Provide the (x, y) coordinate of the cell's center where the given text is located.  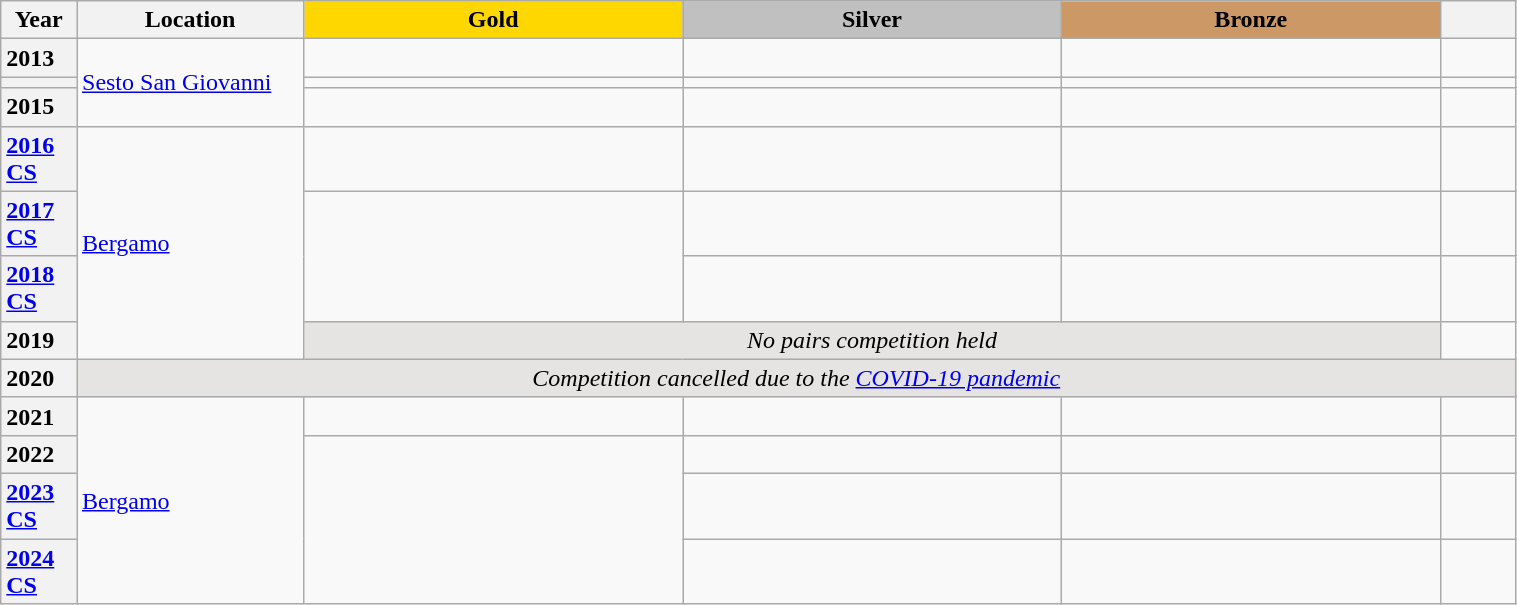
2013 (39, 58)
2020 (39, 378)
2021 (39, 416)
2016 CS (39, 158)
No pairs competition held (872, 340)
Sesto San Giovanni (190, 82)
2019 (39, 340)
2015 (39, 107)
2023 CS (39, 506)
Gold (494, 20)
2022 (39, 454)
Location (190, 20)
Silver (872, 20)
Bronze (1250, 20)
Year (39, 20)
Competition cancelled due to the COVID-19 pandemic (796, 378)
2024 CS (39, 570)
2018 CS (39, 288)
2017 CS (39, 224)
